Scan for the cell matching the given text and deliver its [X, Y] coordinate at center. 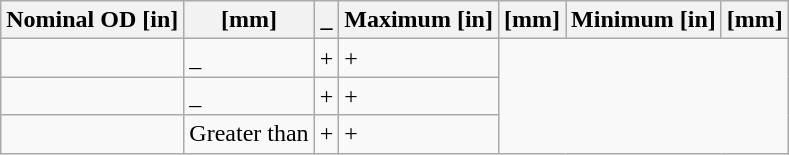
Maximum [in] [419, 20]
Nominal OD [in] [92, 20]
Minimum [in] [644, 20]
Greater than [249, 134]
